Pinpoint the cell where the given text exists, returning its [X, Y] midpoint coordinate. 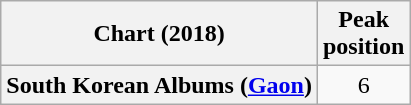
Chart (2018) [160, 34]
South Korean Albums (Gaon) [160, 85]
6 [363, 85]
Peakposition [363, 34]
